Scan for the cell matching the given text and deliver its (X, Y) coordinate at center. 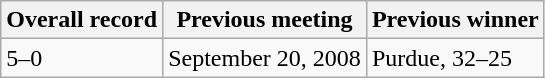
Overall record (82, 20)
September 20, 2008 (265, 58)
Previous meeting (265, 20)
5–0 (82, 58)
Previous winner (455, 20)
Purdue, 32–25 (455, 58)
